Output the [X, Y] coordinate of the center of the cell containing the given text.  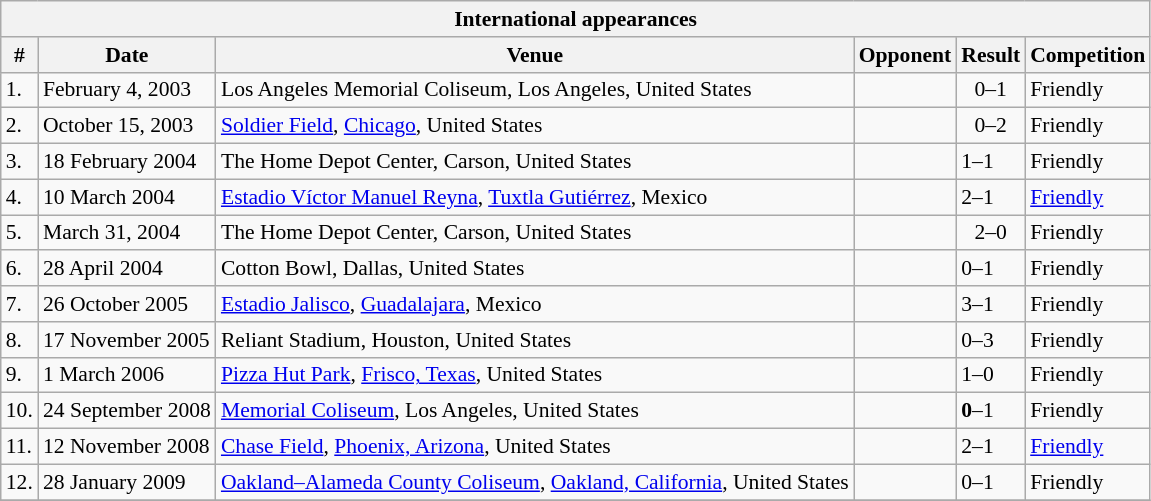
1. [20, 90]
12 November 2008 [127, 447]
Oakland–Alameda County Coliseum, Oakland, California, United States [535, 482]
10 March 2004 [127, 197]
Pizza Hut Park, Frisco, Texas, United States [535, 375]
Result [990, 55]
Estadio Víctor Manuel Reyna, Tuxtla Gutiérrez, Mexico [535, 197]
7. [20, 304]
17 November 2005 [127, 340]
1–1 [990, 162]
28 April 2004 [127, 269]
26 October 2005 [127, 304]
Cotton Bowl, Dallas, United States [535, 269]
2–0 [990, 233]
3. [20, 162]
International appearances [576, 19]
12. [20, 482]
11. [20, 447]
9. [20, 375]
October 15, 2003 [127, 126]
Chase Field, Phoenix, Arizona, United States [535, 447]
Los Angeles Memorial Coliseum, Los Angeles, United States [535, 90]
March 31, 2004 [127, 233]
2. [20, 126]
0–2 [990, 126]
1–0 [990, 375]
Competition [1088, 55]
10. [20, 411]
1 March 2006 [127, 375]
Opponent [906, 55]
18 February 2004 [127, 162]
Memorial Coliseum, Los Angeles, United States [535, 411]
Soldier Field, Chicago, United States [535, 126]
Date [127, 55]
24 September 2008 [127, 411]
3–1 [990, 304]
# [20, 55]
Estadio Jalisco, Guadalajara, Mexico [535, 304]
5. [20, 233]
Venue [535, 55]
Reliant Stadium, Houston, United States [535, 340]
6. [20, 269]
0–3 [990, 340]
8. [20, 340]
28 January 2009 [127, 482]
February 4, 2003 [127, 90]
4. [20, 197]
